Pinpoint the cell where the given text exists, returning its [X, Y] midpoint coordinate. 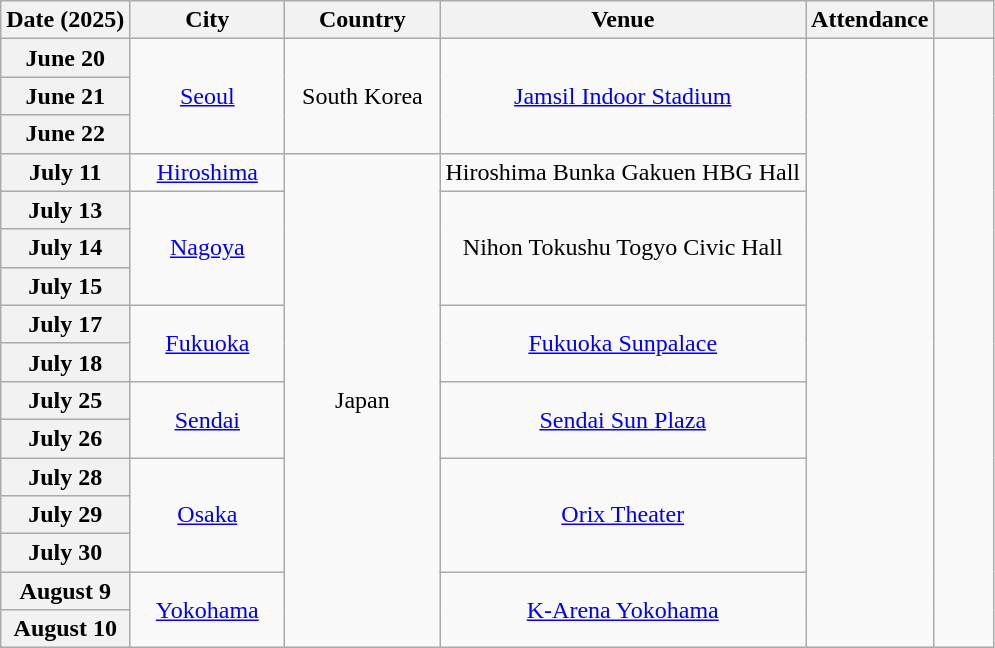
July 29 [66, 515]
Country [362, 20]
July 13 [66, 210]
City [208, 20]
Jamsil Indoor Stadium [623, 96]
Fukuoka Sunpalace [623, 343]
July 14 [66, 248]
Date (2025) [66, 20]
Japan [362, 400]
July 11 [66, 172]
Osaka [208, 515]
Nagoya [208, 248]
June 21 [66, 96]
Sendai Sun Plaza [623, 419]
Seoul [208, 96]
July 18 [66, 362]
Nihon Tokushu Togyo Civic Hall [623, 248]
Venue [623, 20]
July 26 [66, 438]
June 20 [66, 58]
July 15 [66, 286]
July 17 [66, 324]
Orix Theater [623, 515]
Hiroshima [208, 172]
August 10 [66, 629]
South Korea [362, 96]
July 25 [66, 400]
August 9 [66, 591]
June 22 [66, 134]
Attendance [870, 20]
K-Arena Yokohama [623, 610]
Hiroshima Bunka Gakuen HBG Hall [623, 172]
July 28 [66, 477]
Yokohama [208, 610]
Fukuoka [208, 343]
July 30 [66, 553]
Sendai [208, 419]
